Capture the cell that displays the provided text and extract its (x, y) central coordinate. 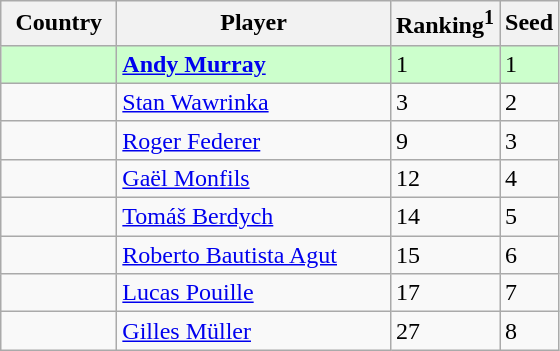
6 (530, 255)
8 (530, 331)
4 (530, 178)
Roger Federer (254, 140)
Gilles Müller (254, 331)
17 (444, 293)
Lucas Pouille (254, 293)
Country (59, 24)
Stan Wawrinka (254, 102)
Tomáš Berdych (254, 217)
Andy Murray (254, 64)
27 (444, 331)
2 (530, 102)
15 (444, 255)
Roberto Bautista Agut (254, 255)
9 (444, 140)
Seed (530, 24)
Gaël Monfils (254, 178)
5 (530, 217)
Player (254, 24)
7 (530, 293)
14 (444, 217)
Ranking1 (444, 24)
12 (444, 178)
